Provide the [x, y] coordinate of the cell's center where the given text is located.  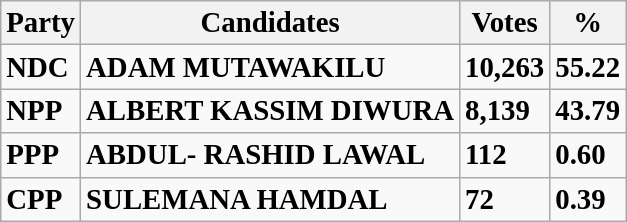
8,139 [505, 111]
ABDUL- RASHID LAWAL [270, 155]
10,263 [505, 67]
0.60 [588, 155]
PPP [41, 155]
Votes [505, 23]
Candidates [270, 23]
CPP [41, 199]
112 [505, 155]
ADAM MUTAWAKILU [270, 67]
ALBERT KASSIM DIWURA [270, 111]
55.22 [588, 67]
NPP [41, 111]
% [588, 23]
Party [41, 23]
72 [505, 199]
SULEMANA HAMDAL [270, 199]
NDC [41, 67]
43.79 [588, 111]
0.39 [588, 199]
